For the text-containing cell, return its midpoint in [X, Y] coordinate format. 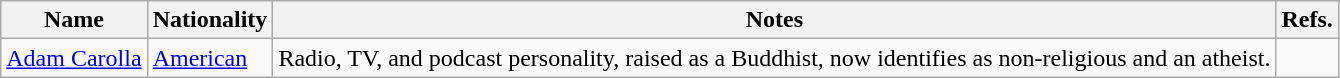
Adam Carolla [74, 58]
Radio, TV, and podcast personality, raised as a Buddhist, now identifies as non-religious and an atheist. [774, 58]
Notes [774, 20]
Name [74, 20]
American [210, 58]
Nationality [210, 20]
Refs. [1307, 20]
